From the cell containing the given text, extract its center point as (x, y) coordinate. 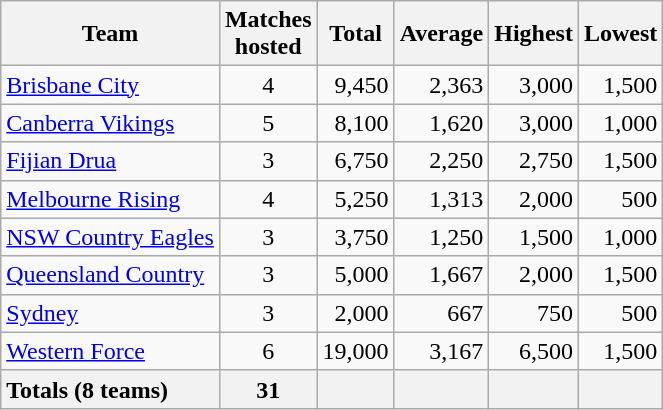
Totals (8 teams) (110, 389)
3,750 (356, 237)
Highest (534, 34)
5,250 (356, 199)
1,250 (442, 237)
NSW Country Eagles (110, 237)
5 (268, 123)
1,620 (442, 123)
6 (268, 351)
Western Force (110, 351)
Average (442, 34)
8,100 (356, 123)
Sydney (110, 313)
Canberra Vikings (110, 123)
Fijian Drua (110, 161)
2,250 (442, 161)
5,000 (356, 275)
Team (110, 34)
Total (356, 34)
3,167 (442, 351)
750 (534, 313)
667 (442, 313)
1,313 (442, 199)
19,000 (356, 351)
Brisbane City (110, 85)
Queensland Country (110, 275)
Matcheshosted (268, 34)
9,450 (356, 85)
2,363 (442, 85)
2,750 (534, 161)
31 (268, 389)
6,750 (356, 161)
6,500 (534, 351)
1,667 (442, 275)
Lowest (620, 34)
Melbourne Rising (110, 199)
